From the cell containing the given text, extract its center point as (X, Y) coordinate. 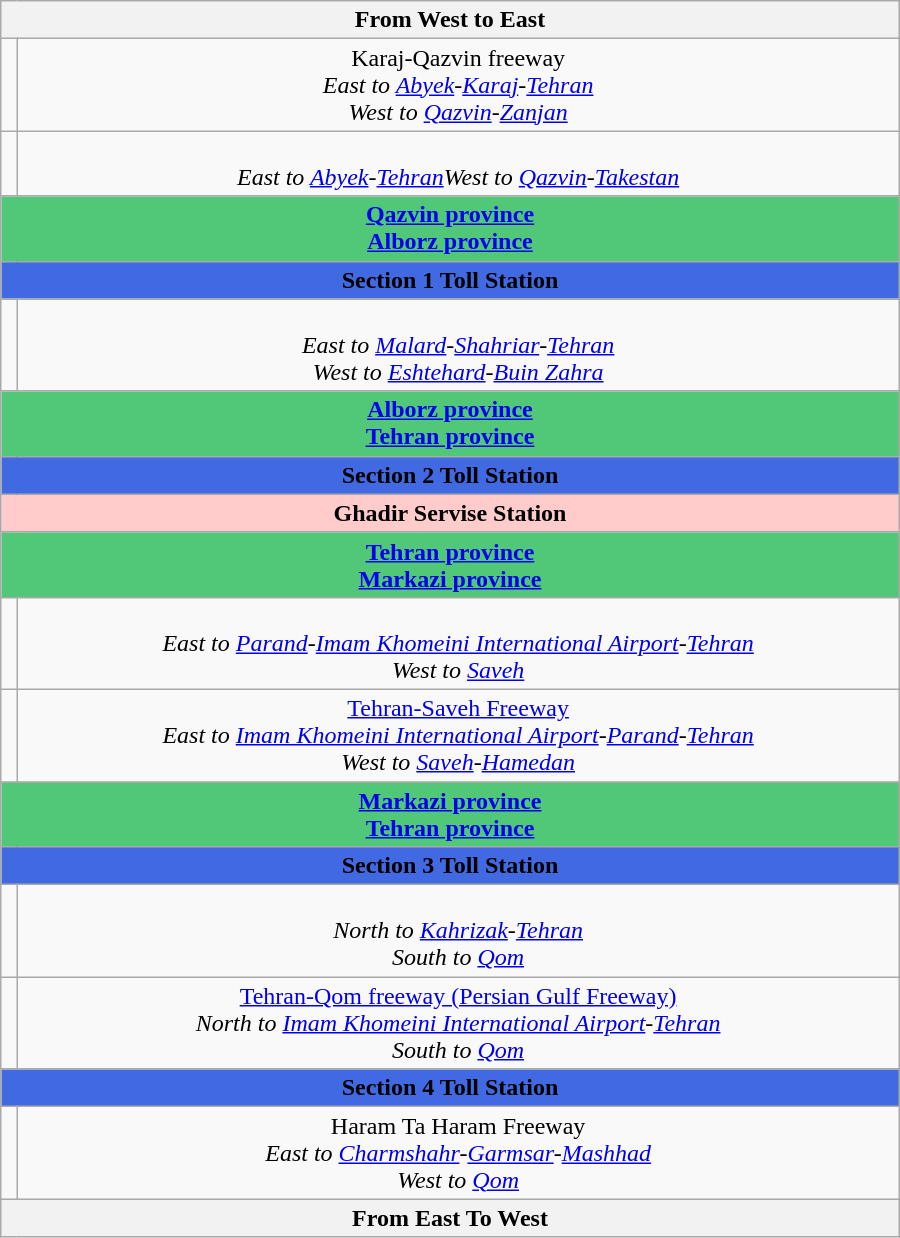
From West to East (450, 20)
East to Parand-Imam Khomeini International Airport-TehranWest to Saveh (458, 643)
Tehran-Qom freeway (Persian Gulf Freeway)North to Imam Khomeini International Airport-TehranSouth to Qom (458, 1023)
Section 2 Toll Station (450, 475)
Karaj-Qazvin freewayEast to Abyek-Karaj-TehranWest to Qazvin-Zanjan (458, 85)
North to Kahrizak-TehranSouth to Qom (458, 931)
Section 1 Toll Station (450, 280)
Qazvin province Alborz province (450, 228)
From East To West (450, 1218)
Tehran-Saveh FreewayEast to Imam Khomeini International Airport-Parand-TehranWest to Saveh-Hamedan (458, 735)
Ghadir Servise Station (450, 513)
Markazi province Tehran province (450, 814)
Section 4 Toll Station (450, 1088)
East to Malard-Shahriar-TehranWest to Eshtehard-Buin Zahra (458, 345)
Tehran province Markazi province (450, 564)
East to Abyek-TehranWest to Qazvin-Takestan (458, 164)
Alborz province Tehran province (450, 424)
Haram Ta Haram FreewayEast to Charmshahr-Garmsar-MashhadWest to Qom (458, 1153)
Section 3 Toll Station (450, 866)
